Provide the (x, y) coordinate of the cell's center where the given text is located.  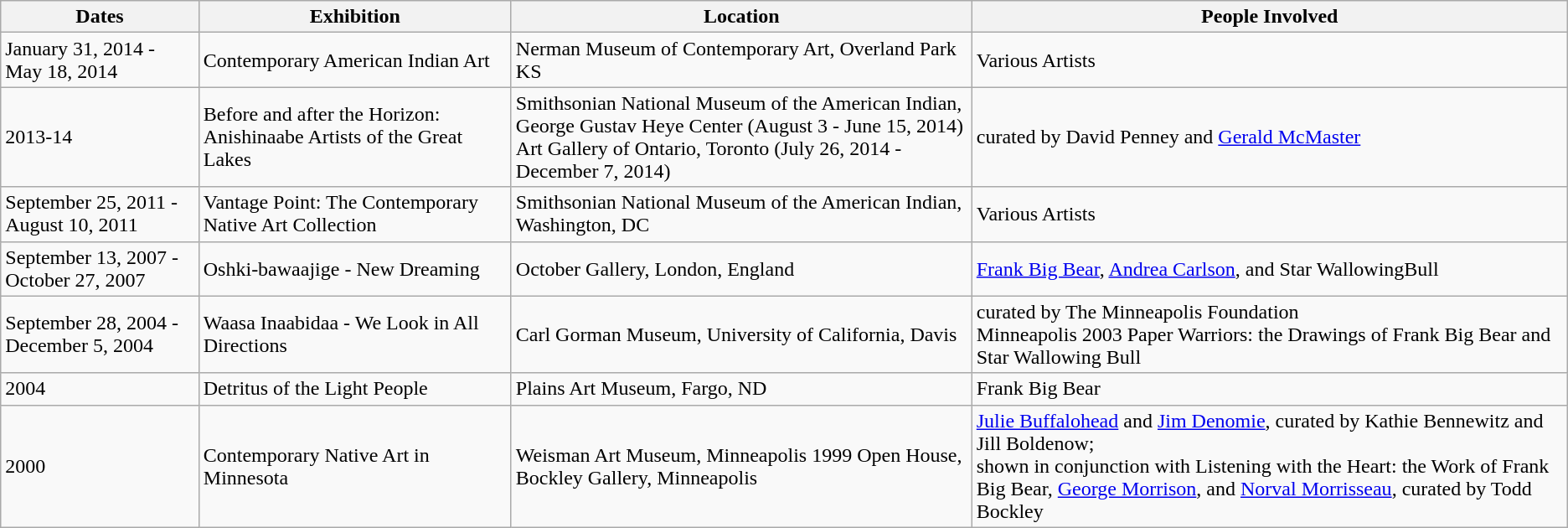
2004 (101, 389)
2000 (101, 466)
Vantage Point: The Contemporary Native Art Collection (355, 215)
Before and after the Horizon: Anishinaabe Artists of the Great Lakes (355, 137)
Contemporary American Indian Art (355, 60)
Frank Big Bear, Andrea Carlson, and Star WallowingBull (1270, 268)
October Gallery, London, England (741, 268)
Location (741, 17)
curated by David Penney and Gerald McMaster (1270, 137)
Weisman Art Museum, Minneapolis 1999 Open House, Bockley Gallery, Minneapolis (741, 466)
Frank Big Bear (1270, 389)
Nerman Museum of Contemporary Art, Overland Park KS (741, 60)
curated by The Minneapolis FoundationMinneapolis 2003 Paper Warriors: the Drawings of Frank Big Bear and Star Wallowing Bull (1270, 334)
September 13, 2007 - October 27, 2007 (101, 268)
Carl Gorman Museum, University of California, Davis (741, 334)
Oshki-bawaajige - New Dreaming (355, 268)
Dates (101, 17)
Exhibition (355, 17)
Plains Art Museum, Fargo, ND (741, 389)
Detritus of the Light People (355, 389)
People Involved (1270, 17)
2013-14 (101, 137)
Waasa Inaabidaa - We Look in All Directions (355, 334)
Contemporary Native Art in Minnesota (355, 466)
September 25, 2011 - August 10, 2011 (101, 215)
Smithsonian National Museum of the American Indian, Washington, DC (741, 215)
January 31, 2014 - May 18, 2014 (101, 60)
September 28, 2004 - December 5, 2004 (101, 334)
